Search for the cell housing the specified text and yield its (x, y) center coordinate. 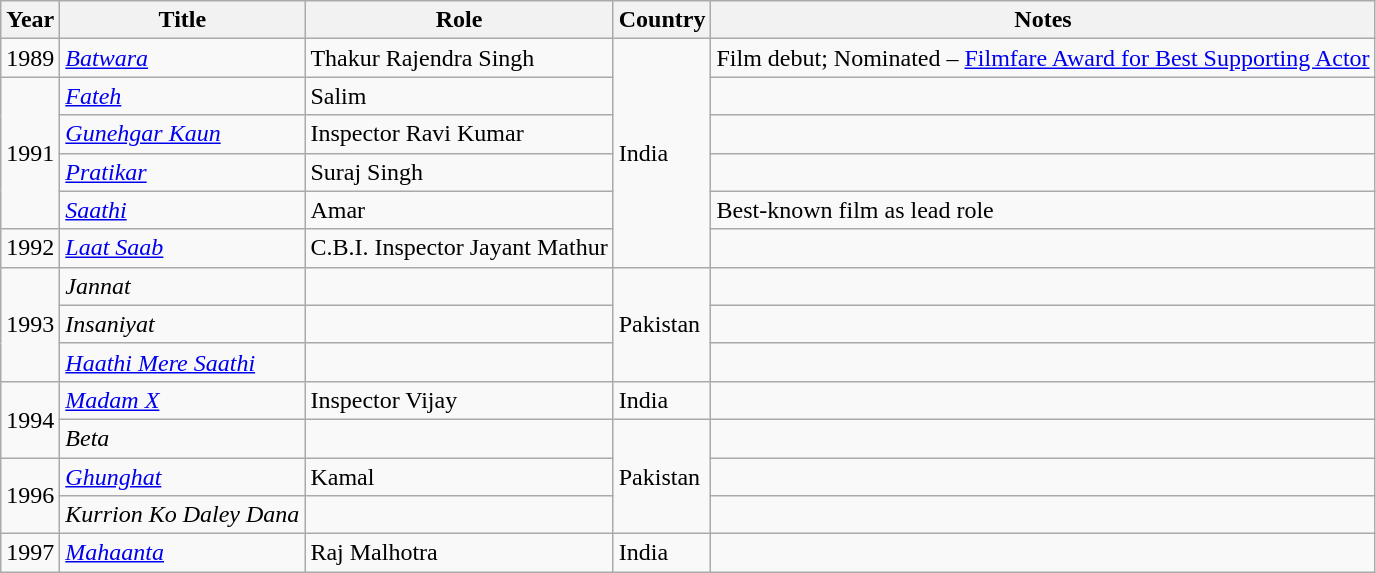
1993 (30, 324)
Notes (1043, 20)
Fateh (182, 96)
1991 (30, 153)
1989 (30, 58)
Kamal (459, 477)
1997 (30, 553)
Mahaanta (182, 553)
Gunehgar Kaun (182, 134)
Salim (459, 96)
Film debut; Nominated – Filmfare Award for Best Supporting Actor (1043, 58)
Country (662, 20)
Title (182, 20)
Year (30, 20)
1992 (30, 248)
Saathi (182, 210)
Amar (459, 210)
1996 (30, 496)
1994 (30, 419)
Thakur Rajendra Singh (459, 58)
Beta (182, 438)
Laat Saab (182, 248)
Jannat (182, 286)
Role (459, 20)
Pratikar (182, 172)
Haathi Mere Saathi (182, 362)
C.B.I. Inspector Jayant Mathur (459, 248)
Suraj Singh (459, 172)
Madam X (182, 400)
Best-known film as lead role (1043, 210)
Inspector Ravi Kumar (459, 134)
Kurrion Ko Daley Dana (182, 515)
Ghunghat (182, 477)
Inspector Vijay (459, 400)
Raj Malhotra (459, 553)
Batwara (182, 58)
Insaniyat (182, 324)
